Pinpoint the cell where the given text exists, returning its (x, y) midpoint coordinate. 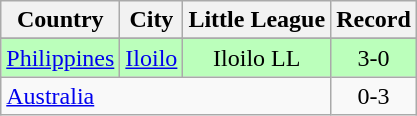
0-3 (374, 96)
Philippines (60, 58)
3-0 (374, 58)
Iloilo LL (257, 58)
City (152, 20)
Country (60, 20)
Little League (257, 20)
Record (374, 20)
Australia (166, 96)
Iloilo (152, 58)
